Output the [X, Y] coordinate of the center of the cell containing the given text.  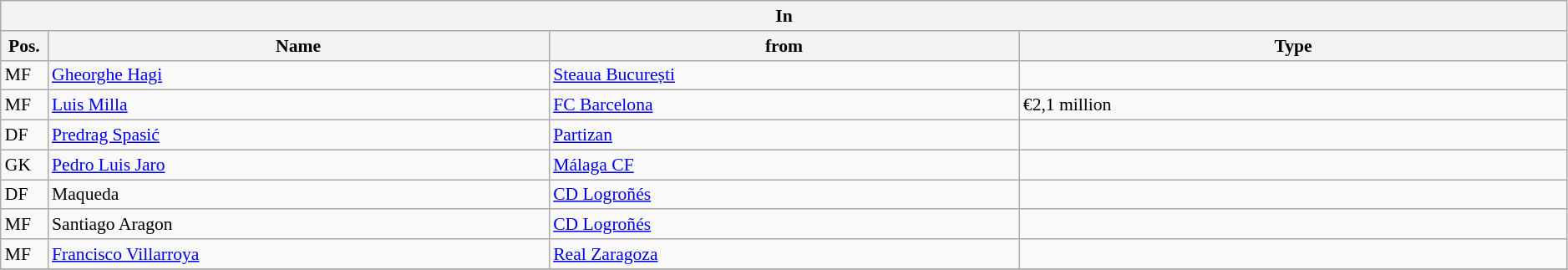
€2,1 million [1293, 105]
Pedro Luis Jaro [298, 165]
Gheorghe Hagi [298, 75]
Málaga CF [784, 165]
Type [1293, 46]
Name [298, 46]
Partizan [784, 135]
from [784, 46]
In [784, 16]
Predrag Spasić [298, 135]
Maqueda [298, 195]
GK [24, 165]
FC Barcelona [784, 105]
Santiago Aragon [298, 225]
Pos. [24, 46]
Luis Milla [298, 105]
Steaua București [784, 75]
Real Zaragoza [784, 254]
Francisco Villarroya [298, 254]
